Capture the cell that displays the provided text and extract its [x, y] central coordinate. 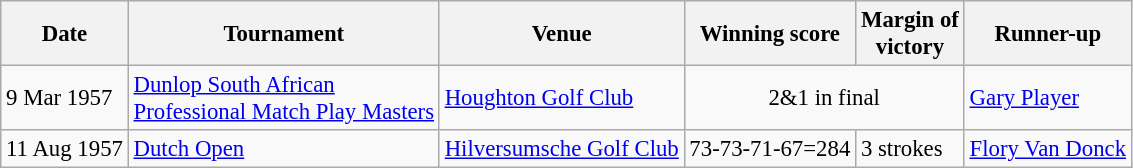
Dunlop South AfricanProfessional Match Play Masters [284, 98]
Venue [562, 34]
Runner-up [1048, 34]
Margin ofvictory [910, 34]
Hilversumsche Golf Club [562, 149]
Date [64, 34]
2&1 in final [824, 98]
Winning score [770, 34]
Houghton Golf Club [562, 98]
Gary Player [1048, 98]
Flory Van Donck [1048, 149]
9 Mar 1957 [64, 98]
3 strokes [910, 149]
11 Aug 1957 [64, 149]
73-73-71-67=284 [770, 149]
Dutch Open [284, 149]
Tournament [284, 34]
